Return the [X, Y] coordinate for the center point of the cell that contains the specified text.  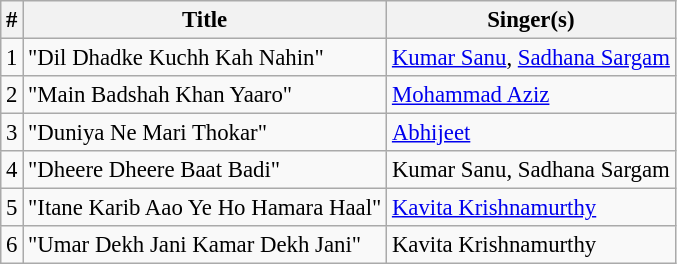
"Main Badshah Khan Yaaro" [205, 95]
"Itane Karib Aao Ye Ho Hamara Haal" [205, 208]
6 [12, 245]
Abhijeet [532, 133]
"Dil Dhadke Kuchh Kah Nahin" [205, 58]
2 [12, 95]
"Umar Dekh Jani Kamar Dekh Jani" [205, 245]
"Dheere Dheere Baat Badi" [205, 170]
Title [205, 20]
5 [12, 208]
Singer(s) [532, 20]
1 [12, 58]
3 [12, 133]
# [12, 20]
Mohammad Aziz [532, 95]
4 [12, 170]
"Duniya Ne Mari Thokar" [205, 133]
